Capture the cell that displays the provided text and extract its (X, Y) central coordinate. 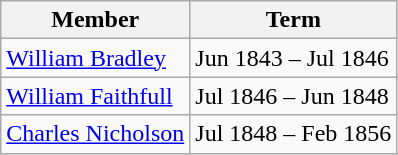
William Bradley (96, 58)
William Faithfull (96, 96)
Charles Nicholson (96, 134)
Term (294, 20)
Jul 1846 – Jun 1848 (294, 96)
Jun 1843 – Jul 1846 (294, 58)
Jul 1848 – Feb 1856 (294, 134)
Member (96, 20)
